Locate the cell with the specified text and output its [X, Y] center coordinate. 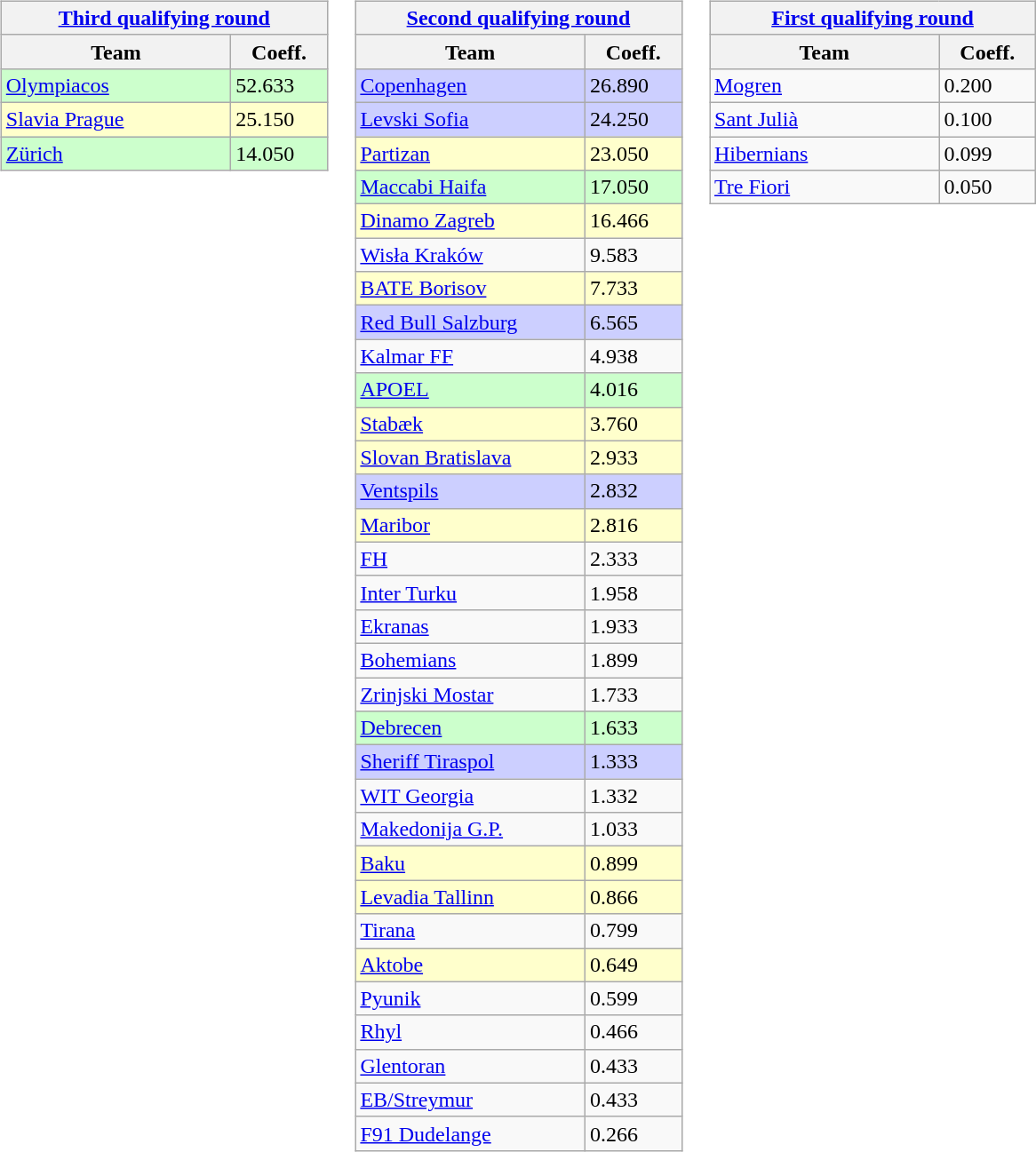
Inter Turku [471, 592]
23.050 [633, 154]
0.200 [988, 85]
Zrinjski Mostar [471, 694]
Mogren [825, 85]
2.333 [633, 559]
2.933 [633, 457]
4.938 [633, 356]
2.816 [633, 525]
Wisła Kraków [471, 255]
24.250 [633, 119]
Kalmar FF [471, 356]
F91 Dudelange [471, 1133]
2.832 [633, 491]
1.933 [633, 626]
0.599 [633, 998]
0.466 [633, 1032]
14.050 [279, 154]
Copenhagen [471, 85]
Aktobe [471, 965]
APOEL [471, 390]
Baku [471, 863]
Debrecen [471, 728]
First qualifying round [873, 18]
1.633 [633, 728]
16.466 [633, 221]
Hibernians [825, 154]
0.099 [988, 154]
1.899 [633, 660]
EB/Streymur [471, 1100]
WIT Georgia [471, 796]
Ventspils [471, 491]
Bohemians [471, 660]
Tre Fiori [825, 187]
25.150 [279, 119]
Slavia Prague [116, 119]
0.050 [988, 187]
1.332 [633, 796]
Stabæk [471, 424]
Slovan Bratislava [471, 457]
17.050 [633, 187]
Makedonija G.P. [471, 830]
Levadia Tallinn [471, 897]
26.890 [633, 85]
4.016 [633, 390]
Pyunik [471, 998]
0.266 [633, 1133]
Maribor [471, 525]
Sheriff Tiraspol [471, 762]
BATE Borisov [471, 289]
Glentoran [471, 1066]
Zürich [116, 154]
Dinamo Zagreb [471, 221]
Second qualifying round [519, 18]
0.899 [633, 863]
1.733 [633, 694]
FH [471, 559]
3.760 [633, 424]
Olympiacos [116, 85]
1.033 [633, 830]
Partizan [471, 154]
Levski Sofia [471, 119]
Red Bull Salzburg [471, 322]
52.633 [279, 85]
1.333 [633, 762]
9.583 [633, 255]
Maccabi Haifa [471, 187]
Third qualifying round [163, 18]
0.799 [633, 931]
7.733 [633, 289]
0.100 [988, 119]
6.565 [633, 322]
Sant Julià [825, 119]
Tirana [471, 931]
Ekranas [471, 626]
0.866 [633, 897]
Rhyl [471, 1032]
0.649 [633, 965]
1.958 [633, 592]
